Pinpoint the cell where the given text exists, returning its (x, y) midpoint coordinate. 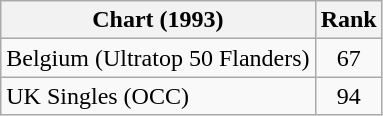
67 (348, 58)
UK Singles (OCC) (158, 96)
94 (348, 96)
Chart (1993) (158, 20)
Belgium (Ultratop 50 Flanders) (158, 58)
Rank (348, 20)
